Extract the (X, Y) coordinate from the center of the cell holding the provided text.  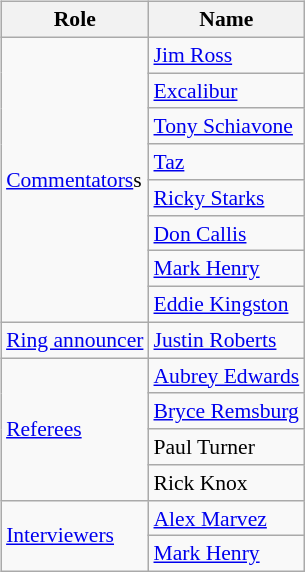
Alex Marvez (226, 518)
Justin Roberts (226, 340)
Role (74, 20)
Commentatorss (74, 180)
Excalibur (226, 91)
Name (226, 20)
Tony Schiavone (226, 126)
Interviewers (74, 536)
Eddie Kingston (226, 305)
Referees (74, 429)
Aubrey Edwards (226, 376)
Bryce Remsburg (226, 411)
Taz (226, 162)
Paul Turner (226, 447)
Don Callis (226, 233)
Rick Knox (226, 483)
Ricky Starks (226, 198)
Jim Ross (226, 55)
Ring announcer (74, 340)
